Extract the (X, Y) coordinate from the center of the cell holding the provided text.  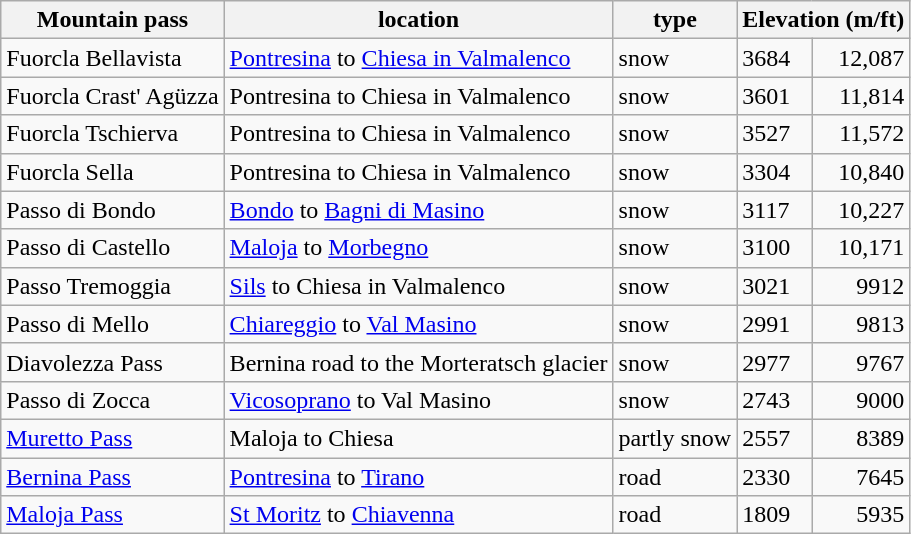
Muretto Pass (112, 438)
9813 (861, 324)
partly snow (675, 438)
3117 (774, 210)
3601 (774, 96)
Fuorcla Tschierva (112, 134)
location (418, 20)
2743 (774, 400)
10,171 (861, 248)
Passo di Zocca (112, 400)
12,087 (861, 58)
2977 (774, 362)
2330 (774, 477)
Bernina Pass (112, 477)
Chiareggio to Val Masino (418, 324)
Maloja Pass (112, 515)
5935 (861, 515)
10,840 (861, 172)
St Moritz to Chiavenna (418, 515)
Maloja to Morbegno (418, 248)
3021 (774, 286)
Passo di Castello (112, 248)
9912 (861, 286)
8389 (861, 438)
Maloja to Chiesa (418, 438)
3684 (774, 58)
Fuorcla Crast' Agüzza (112, 96)
10,227 (861, 210)
Elevation (m/ft) (824, 20)
9000 (861, 400)
11,572 (861, 134)
1809 (774, 515)
Passo di Mello (112, 324)
3304 (774, 172)
Bernina road to the Morteratsch glacier (418, 362)
11,814 (861, 96)
2557 (774, 438)
Mountain pass (112, 20)
Sils to Chiesa in Valmalenco (418, 286)
type (675, 20)
3100 (774, 248)
Passo di Bondo (112, 210)
3527 (774, 134)
9767 (861, 362)
Pontresina to Tirano (418, 477)
2991 (774, 324)
7645 (861, 477)
Bondo to Bagni di Masino (418, 210)
Diavolezza Pass (112, 362)
Passo Tremoggia (112, 286)
Vicosoprano to Val Masino (418, 400)
Fuorcla Bellavista (112, 58)
Fuorcla Sella (112, 172)
